Scan for the cell matching the given text and deliver its (X, Y) coordinate at center. 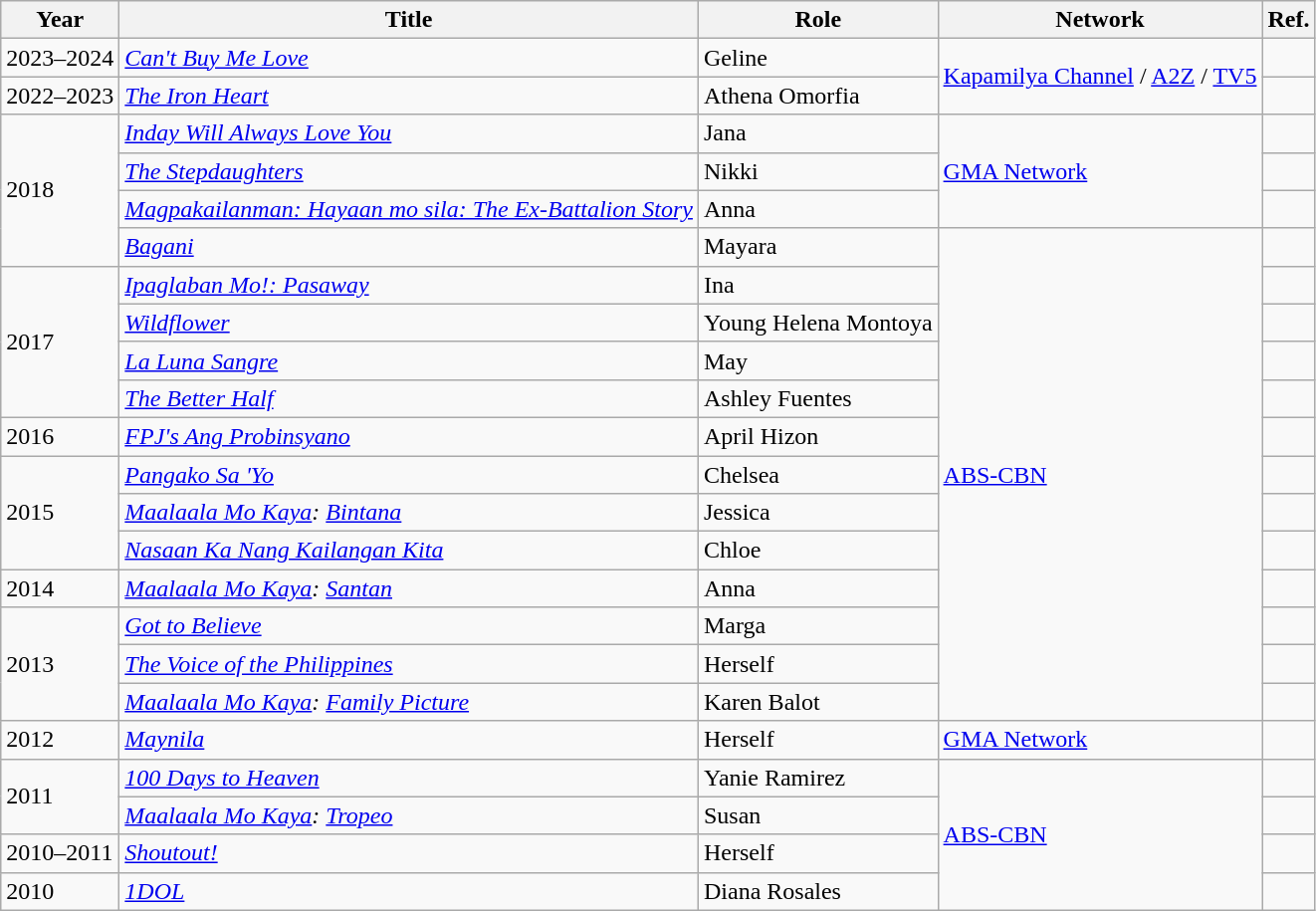
Jana (818, 133)
2013 (60, 664)
The Iron Heart (409, 96)
Karen Balot (818, 702)
Ipaglaban Mo!: Pasaway (409, 285)
Yanie Ramirez (818, 778)
Year (60, 20)
2010–2011 (60, 853)
The Better Half (409, 398)
Chelsea (818, 475)
Maalaala Mo Kaya: Family Picture (409, 702)
FPJ's Ang Probinsyano (409, 436)
Chloe (818, 551)
Marga (818, 626)
2017 (60, 342)
Network (1100, 20)
Magpakailanman: Hayaan mo sila: The Ex-Battalion Story (409, 209)
Nasaan Ka Nang Kailangan Kita (409, 551)
2010 (60, 891)
Maalaala Mo Kaya: Tropeo (409, 815)
Can't Buy Me Love (409, 58)
Maynila (409, 740)
The Stepdaughters (409, 171)
2014 (60, 588)
Got to Believe (409, 626)
100 Days to Heaven (409, 778)
Susan (818, 815)
The Voice of the Philippines (409, 664)
Ref. (1288, 20)
Mayara (818, 247)
Bagani (409, 247)
Diana Rosales (818, 891)
2015 (60, 513)
April Hizon (818, 436)
Wildflower (409, 323)
Shoutout! (409, 853)
Ina (818, 285)
2022–2023 (60, 96)
La Luna Sangre (409, 360)
Nikki (818, 171)
Maalaala Mo Kaya: Bintana (409, 513)
2018 (60, 190)
Young Helena Montoya (818, 323)
1DOL (409, 891)
Kapamilya Channel / A2Z / TV5 (1100, 77)
2023–2024 (60, 58)
Pangako Sa 'Yo (409, 475)
May (818, 360)
Ashley Fuentes (818, 398)
Maalaala Mo Kaya: Santan (409, 588)
Geline (818, 58)
Athena Omorfia (818, 96)
2016 (60, 436)
2011 (60, 797)
Role (818, 20)
Inday Will Always Love You (409, 133)
2012 (60, 740)
Title (409, 20)
Jessica (818, 513)
